Extract the (x, y) coordinate from the center of the cell holding the provided text.  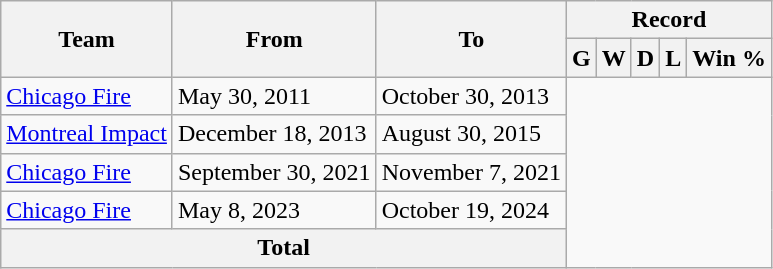
Record (668, 20)
May 8, 2023 (274, 210)
September 30, 2021 (274, 172)
W (614, 58)
August 30, 2015 (471, 134)
December 18, 2013 (274, 134)
November 7, 2021 (471, 172)
Montreal Impact (87, 134)
October 19, 2024 (471, 210)
October 30, 2013 (471, 96)
Total (284, 248)
D (645, 58)
To (471, 39)
Win % (730, 58)
G (581, 58)
Team (87, 39)
From (274, 39)
L (674, 58)
May 30, 2011 (274, 96)
